Identify which cell holds the provided text, then report its (x, y) central coordinate. 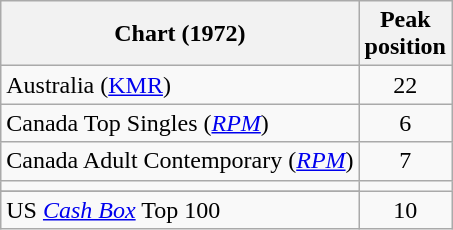
Canada Top Singles (RPM) (180, 123)
Peakposition (405, 34)
10 (405, 210)
US Cash Box Top 100 (180, 210)
7 (405, 161)
22 (405, 85)
6 (405, 123)
Australia (KMR) (180, 85)
Chart (1972) (180, 34)
Canada Adult Contemporary (RPM) (180, 161)
